Return [X, Y] of the center of cell containing provided text 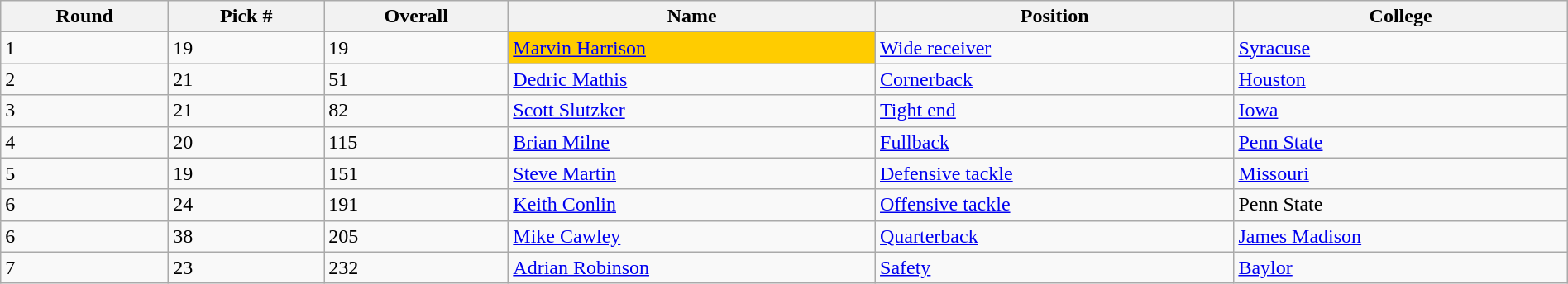
51 [417, 79]
151 [417, 173]
Fullback [1055, 142]
205 [417, 236]
Cornerback [1055, 79]
Defensive tackle [1055, 173]
Steve Martin [692, 173]
Safety [1055, 267]
Syracuse [1401, 48]
Overall [417, 17]
Position [1055, 17]
Adrian Robinson [692, 267]
82 [417, 111]
James Madison [1401, 236]
1 [84, 48]
191 [417, 205]
3 [84, 111]
College [1401, 17]
Brian Milne [692, 142]
Offensive tackle [1055, 205]
23 [246, 267]
115 [417, 142]
Baylor [1401, 267]
Dedric Mathis [692, 79]
7 [84, 267]
Marvin Harrison [692, 48]
38 [246, 236]
Tight end [1055, 111]
Keith Conlin [692, 205]
Name [692, 17]
4 [84, 142]
2 [84, 79]
Missouri [1401, 173]
Round [84, 17]
Mike Cawley [692, 236]
Houston [1401, 79]
5 [84, 173]
Wide receiver [1055, 48]
Quarterback [1055, 236]
20 [246, 142]
24 [246, 205]
232 [417, 267]
Iowa [1401, 111]
Pick # [246, 17]
Scott Slutzker [692, 111]
